Detect which cell encompasses the target text, then output its [x, y] center coordinate. 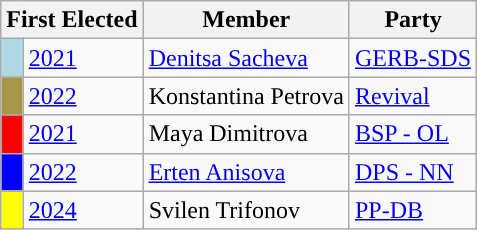
Member [246, 20]
DPS - NN [412, 172]
BSP - OL [412, 134]
PP-DB [412, 210]
Maya Dimitrova [246, 134]
Erten Anisova [246, 172]
Party [412, 20]
Denitsa Sacheva [246, 58]
First Elected [72, 20]
GERB-SDS [412, 58]
Konstantina Petrova [246, 96]
Svilen Trifonov [246, 210]
2024 [83, 210]
Revival [412, 96]
